Provide the [x, y] coordinate of the cell's center where the given text is located.  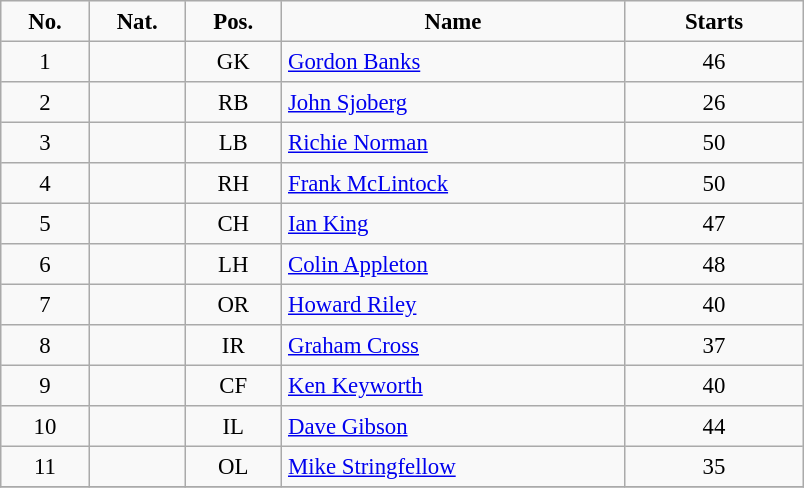
8 [45, 345]
3 [45, 142]
7 [45, 304]
IL [233, 426]
35 [714, 466]
Mike Stringfellow [453, 466]
LB [233, 142]
Richie Norman [453, 142]
Ian King [453, 223]
No. [45, 21]
Starts [714, 21]
6 [45, 264]
26 [714, 102]
John Sjoberg [453, 102]
44 [714, 426]
2 [45, 102]
Ken Keyworth [453, 385]
OL [233, 466]
CF [233, 385]
11 [45, 466]
Name [453, 21]
37 [714, 345]
Nat. [137, 21]
Graham Cross [453, 345]
CH [233, 223]
IR [233, 345]
LH [233, 264]
Pos. [233, 21]
47 [714, 223]
48 [714, 264]
Colin Appleton [453, 264]
GK [233, 61]
1 [45, 61]
Howard Riley [453, 304]
Dave Gibson [453, 426]
Frank McLintock [453, 183]
RB [233, 102]
46 [714, 61]
OR [233, 304]
Gordon Banks [453, 61]
RH [233, 183]
9 [45, 385]
5 [45, 223]
10 [45, 426]
4 [45, 183]
